Locate the cell with the specified text and output its (X, Y) center coordinate. 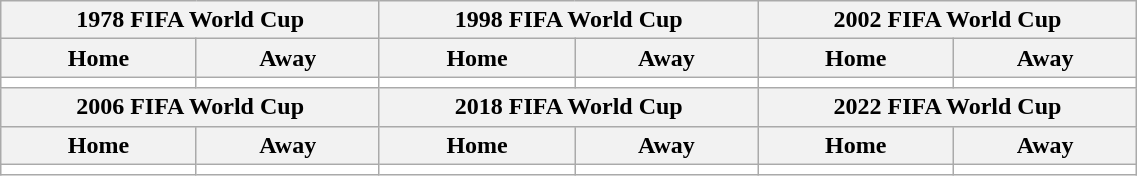
2022 FIFA World Cup (948, 107)
1978 FIFA World Cup (190, 20)
2018 FIFA World Cup (568, 107)
2006 FIFA World Cup (190, 107)
2002 FIFA World Cup (948, 20)
1998 FIFA World Cup (568, 20)
